Output the (x, y) coordinate of the center of the cell containing the given text.  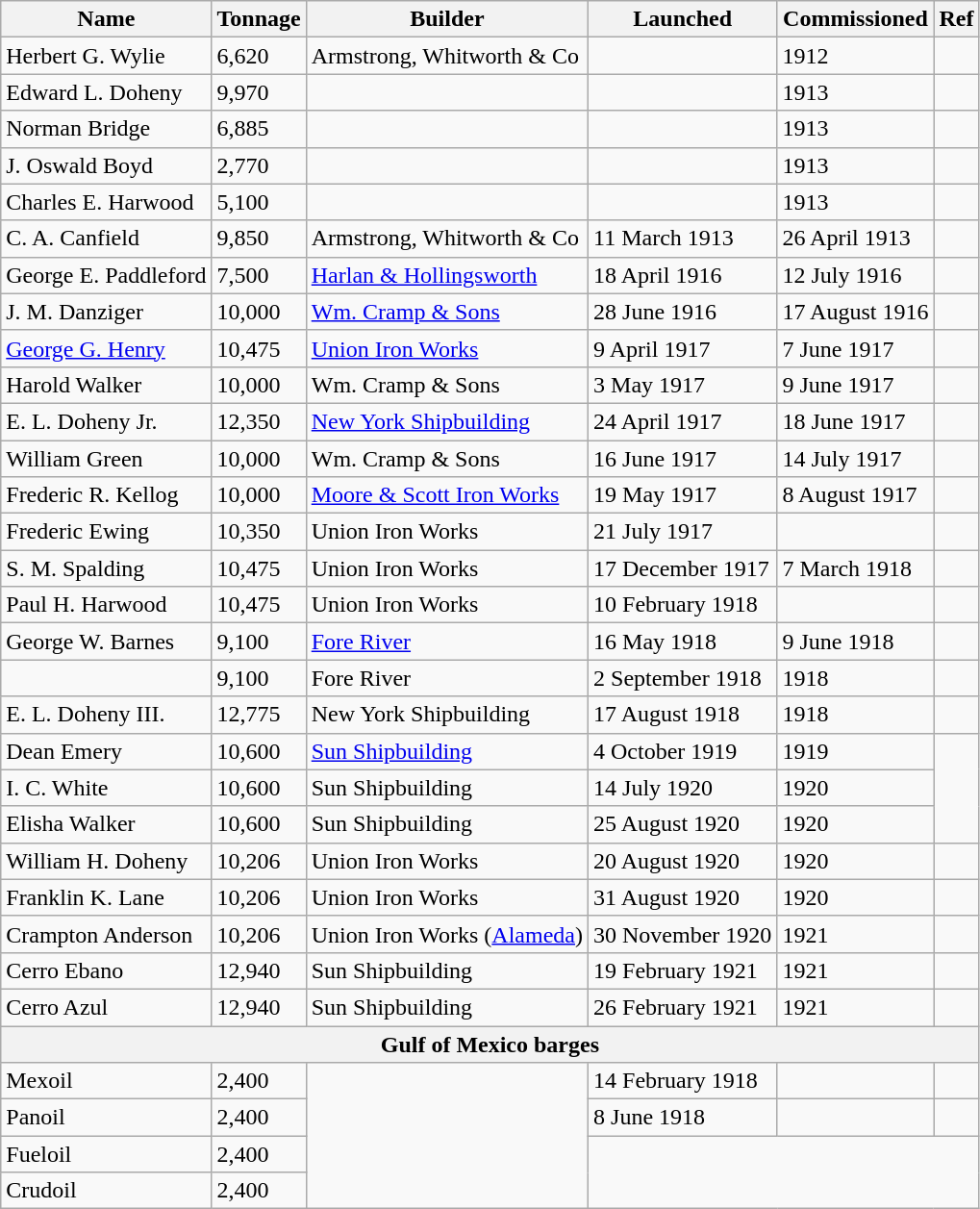
Herbert G. Wylie (106, 56)
Dean Emery (106, 751)
Norman Bridge (106, 129)
6,620 (259, 56)
8 June 1918 (683, 1118)
George E. Paddleford (106, 275)
31 August 1920 (683, 897)
J. M. Danziger (106, 312)
6,885 (259, 129)
Gulf of Mexico barges (490, 1044)
George W. Barnes (106, 642)
Edward L. Doheny (106, 92)
Panoil (106, 1118)
30 November 1920 (683, 934)
1919 (856, 751)
12,350 (259, 421)
26 April 1913 (856, 239)
12 July 1916 (856, 275)
2 September 1918 (683, 678)
19 May 1917 (683, 495)
21 July 1917 (683, 532)
17 December 1917 (683, 568)
Cerro Ebano (106, 970)
7,500 (259, 275)
Launched (683, 19)
28 June 1916 (683, 312)
14 July 1917 (856, 459)
Elisha Walker (106, 824)
18 April 1916 (683, 275)
I. C. White (106, 788)
24 April 1917 (683, 421)
J. Oswald Boyd (106, 165)
11 March 1913 (683, 239)
William Green (106, 459)
26 February 1921 (683, 1007)
17 August 1918 (683, 715)
7 March 1918 (856, 568)
Ref (956, 19)
Franklin K. Lane (106, 897)
16 May 1918 (683, 642)
Paul H. Harwood (106, 605)
Fueloil (106, 1154)
Name (106, 19)
Moore & Scott Iron Works (446, 495)
8 August 1917 (856, 495)
Harold Walker (106, 385)
E. L. Doheny III. (106, 715)
14 July 1920 (683, 788)
Frederic R. Kellog (106, 495)
9 April 1917 (683, 348)
Crampton Anderson (106, 934)
Tonnage (259, 19)
9 June 1917 (856, 385)
9,850 (259, 239)
2,770 (259, 165)
4 October 1919 (683, 751)
10 February 1918 (683, 605)
Builder (446, 19)
17 August 1916 (856, 312)
C. A. Canfield (106, 239)
5,100 (259, 202)
George G. Henry (106, 348)
3 May 1917 (683, 385)
9,970 (259, 92)
S. M. Spalding (106, 568)
Mexoil (106, 1081)
19 February 1921 (683, 970)
18 June 1917 (856, 421)
10,350 (259, 532)
14 February 1918 (683, 1081)
Commissioned (856, 19)
1912 (856, 56)
20 August 1920 (683, 861)
Crudoil (106, 1191)
Charles E. Harwood (106, 202)
12,775 (259, 715)
William H. Doheny (106, 861)
16 June 1917 (683, 459)
Cerro Azul (106, 1007)
25 August 1920 (683, 824)
Union Iron Works (Alameda) (446, 934)
Harlan & Hollingsworth (446, 275)
E. L. Doheny Jr. (106, 421)
Frederic Ewing (106, 532)
9 June 1918 (856, 642)
7 June 1917 (856, 348)
